Locate the cell with the specified text and output its [X, Y] center coordinate. 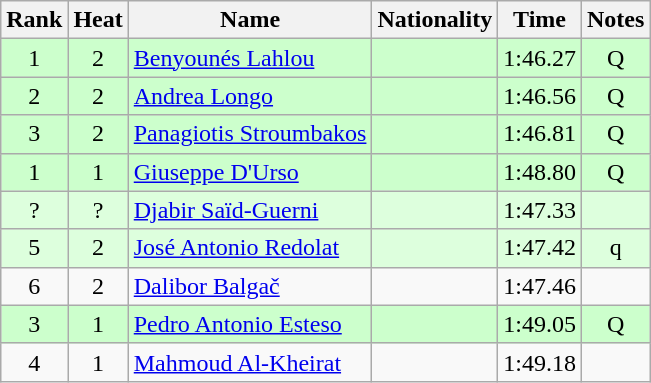
1:48.80 [540, 172]
1:47.42 [540, 248]
Dalibor Balgač [250, 286]
Benyounés Lahlou [250, 58]
Notes [615, 20]
1:46.56 [540, 96]
Nationality [435, 20]
1:47.46 [540, 286]
Mahmoud Al-Kheirat [250, 362]
1:46.27 [540, 58]
Rank [34, 20]
6 [34, 286]
Pedro Antonio Esteso [250, 324]
José Antonio Redolat [250, 248]
Djabir Saïd-Guerni [250, 210]
Panagiotis Stroumbakos [250, 134]
Heat [98, 20]
1:49.05 [540, 324]
Giuseppe D'Urso [250, 172]
Andrea Longo [250, 96]
1:49.18 [540, 362]
q [615, 248]
Name [250, 20]
5 [34, 248]
Time [540, 20]
4 [34, 362]
1:47.33 [540, 210]
1:46.81 [540, 134]
